Locate the cell with the specified text and output its (X, Y) center coordinate. 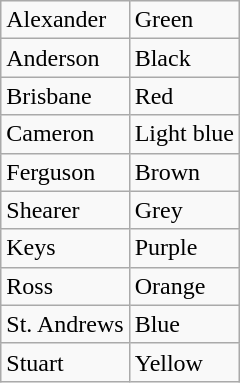
Grey (184, 210)
Yellow (184, 362)
Alexander (65, 20)
Cameron (65, 134)
Ferguson (65, 172)
St. Andrews (65, 324)
Stuart (65, 362)
Brown (184, 172)
Keys (65, 248)
Orange (184, 286)
Brisbane (65, 96)
Red (184, 96)
Purple (184, 248)
Green (184, 20)
Shearer (65, 210)
Blue (184, 324)
Light blue (184, 134)
Ross (65, 286)
Black (184, 58)
Anderson (65, 58)
